Locate the cell with the specified text and output its (X, Y) center coordinate. 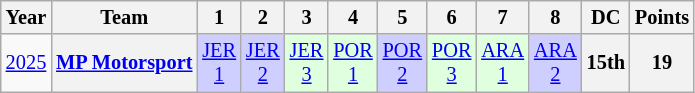
JER2 (263, 63)
5 (402, 17)
POR3 (452, 63)
Year (26, 17)
ARA1 (502, 63)
JER3 (307, 63)
DC (606, 17)
JER1 (219, 63)
19 (662, 63)
Points (662, 17)
2025 (26, 63)
4 (352, 17)
3 (307, 17)
7 (502, 17)
POR2 (402, 63)
15th (606, 63)
2 (263, 17)
POR1 (352, 63)
1 (219, 17)
Team (124, 17)
MP Motorsport (124, 63)
8 (556, 17)
6 (452, 17)
ARA2 (556, 63)
